Determine the (x, y) coordinate at the center of the cell enclosing the given text.  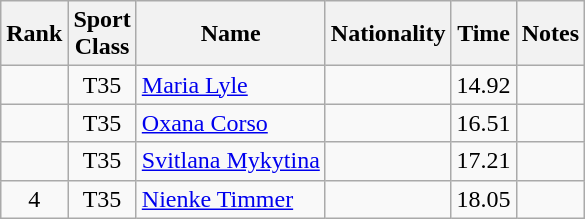
17.21 (484, 161)
Oxana Corso (230, 123)
Time (484, 34)
Nienke Timmer (230, 199)
Notes (550, 34)
16.51 (484, 123)
Svitlana Mykytina (230, 161)
Rank (34, 34)
14.92 (484, 85)
Nationality (388, 34)
Name (230, 34)
4 (34, 199)
Maria Lyle (230, 85)
18.05 (484, 199)
SportClass (102, 34)
